Provide the (x, y) coordinate of the cell's center where the given text is located.  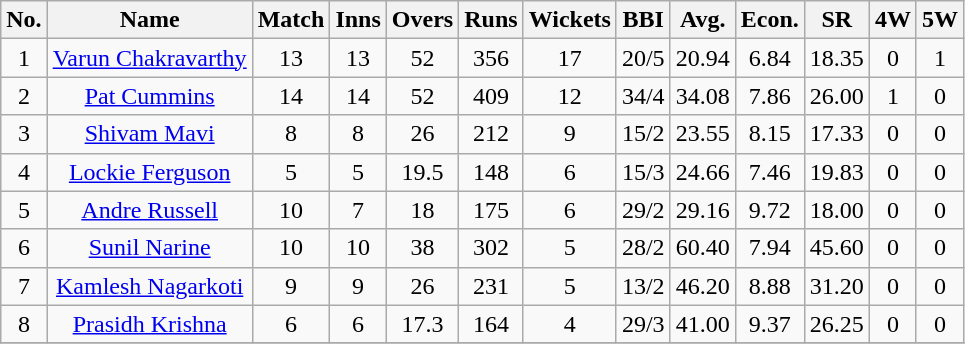
231 (491, 286)
60.40 (702, 248)
Lockie Ferguson (150, 172)
Prasidh Krishna (150, 324)
24.66 (702, 172)
20.94 (702, 58)
Kamlesh Nagarkoti (150, 286)
Match (291, 20)
175 (491, 210)
302 (491, 248)
Inns (358, 20)
No. (24, 20)
29/3 (643, 324)
41.00 (702, 324)
18.00 (836, 210)
19.83 (836, 172)
34.08 (702, 96)
34/4 (643, 96)
Andre Russell (150, 210)
28/2 (643, 248)
BBI (643, 20)
Name (150, 20)
15/2 (643, 134)
46.20 (702, 286)
18 (422, 210)
Wickets (570, 20)
29/2 (643, 210)
31.20 (836, 286)
7.86 (770, 96)
SR (836, 20)
Sunil Narine (150, 248)
38 (422, 248)
7.94 (770, 248)
20/5 (643, 58)
17.3 (422, 324)
212 (491, 134)
15/3 (643, 172)
23.55 (702, 134)
Pat Cummins (150, 96)
17 (570, 58)
18.35 (836, 58)
29.16 (702, 210)
356 (491, 58)
Runs (491, 20)
2 (24, 96)
4W (892, 20)
3 (24, 134)
26.00 (836, 96)
148 (491, 172)
7.46 (770, 172)
19.5 (422, 172)
Overs (422, 20)
12 (570, 96)
9.37 (770, 324)
26.25 (836, 324)
Avg. (702, 20)
Econ. (770, 20)
13/2 (643, 286)
Varun Chakravarthy (150, 58)
17.33 (836, 134)
164 (491, 324)
8.88 (770, 286)
5W (940, 20)
Shivam Mavi (150, 134)
45.60 (836, 248)
409 (491, 96)
6.84 (770, 58)
9.72 (770, 210)
8.15 (770, 134)
